Return [x, y] of the center of cell containing provided text 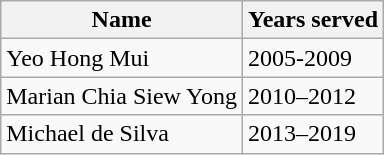
Name [122, 20]
Marian Chia Siew Yong [122, 96]
Years served [312, 20]
2013–2019 [312, 134]
Michael de Silva [122, 134]
2005-2009 [312, 58]
Yeo Hong Mui [122, 58]
2010–2012 [312, 96]
